Identify which cell holds the provided text, then report its [x, y] central coordinate. 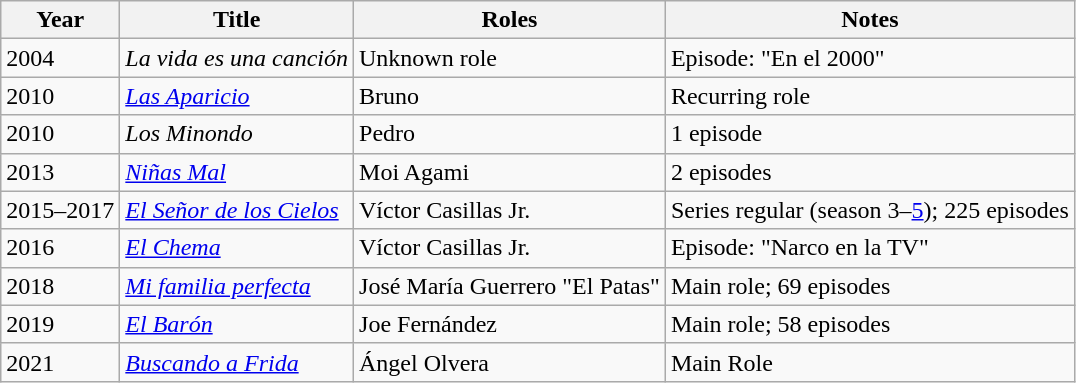
El Chema [237, 248]
El Señor de los Cielos [237, 210]
Series regular (season 3–5); 225 episodes [870, 210]
Year [60, 20]
El Barón [237, 324]
Mi familia perfecta [237, 286]
Main role; 69 episodes [870, 286]
La vida es una canción [237, 58]
Bruno [510, 96]
Roles [510, 20]
Pedro [510, 134]
Los Minondo [237, 134]
Recurring role [870, 96]
2004 [60, 58]
Main role; 58 episodes [870, 324]
Ángel Olvera [510, 362]
Episode: "En el 2000" [870, 58]
Niñas Mal [237, 172]
Main Role [870, 362]
2016 [60, 248]
Las Aparicio [237, 96]
2021 [60, 362]
2015–2017 [60, 210]
2018 [60, 286]
Unknown role [510, 58]
2019 [60, 324]
2 episodes [870, 172]
Moi Agami [510, 172]
1 episode [870, 134]
Title [237, 20]
Episode: "Narco en la TV" [870, 248]
Buscando a Frida [237, 362]
Notes [870, 20]
José María Guerrero "El Patas" [510, 286]
2013 [60, 172]
Joe Fernández [510, 324]
